Extract the [X, Y] coordinate from the center of the cell holding the provided text.  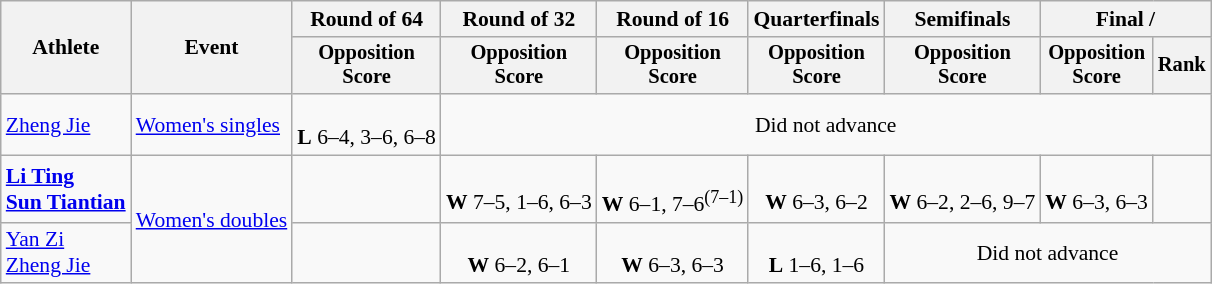
Round of 32 [519, 19]
W 6–2, 6–1 [519, 252]
W 6–1, 7–6(7–1) [673, 190]
Yan ZiZheng Jie [66, 252]
W 6–3, 6–2 [816, 190]
Rank [1182, 66]
Round of 16 [673, 19]
Quarterfinals [816, 19]
L 1–6, 1–6 [816, 252]
Semifinals [962, 19]
Athlete [66, 48]
W 6–2, 2–6, 9–7 [962, 190]
Women's singles [212, 124]
W 7–5, 1–6, 6–3 [519, 190]
Round of 64 [366, 19]
L 6–4, 3–6, 6–8 [366, 124]
Zheng Jie [66, 124]
Li TingSun Tiantian [66, 190]
Women's doubles [212, 220]
Event [212, 48]
Final / [1125, 19]
